Extract the [X, Y] coordinate from the center of the cell holding the provided text.  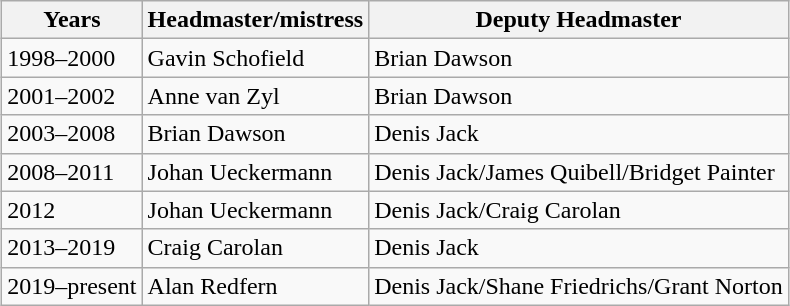
Deputy Headmaster [579, 20]
Headmaster/mistress [256, 20]
2003–2008 [72, 134]
Gavin Schofield [256, 58]
1998–2000 [72, 58]
Denis Jack/James Quibell/Bridget Painter [579, 172]
Denis Jack/Shane Friedrichs/Grant Norton [579, 286]
2019–present [72, 286]
Years [72, 20]
2013–2019 [72, 248]
2012 [72, 210]
2001–2002 [72, 96]
2008–2011 [72, 172]
Anne van Zyl [256, 96]
Denis Jack/Craig Carolan [579, 210]
Alan Redfern [256, 286]
Craig Carolan [256, 248]
